Scan for the cell matching the given text and deliver its [x, y] coordinate at center. 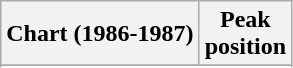
Chart (1986-1987) [100, 34]
Peakposition [245, 34]
